Return (X, Y) of the center of cell containing provided text 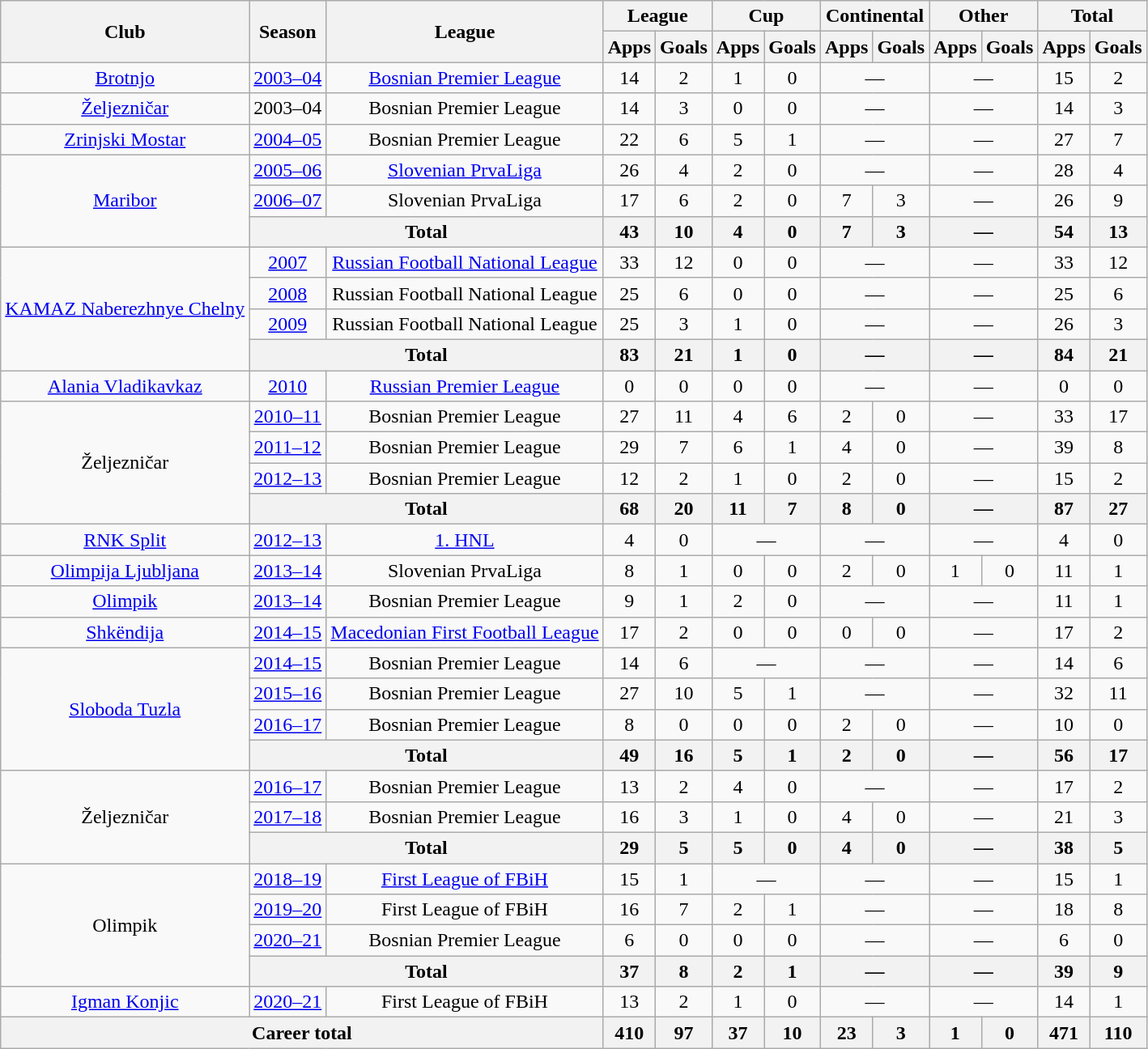
Shkëndija (125, 632)
2009 (288, 324)
2004–05 (288, 139)
20 (684, 509)
56 (1064, 755)
83 (629, 355)
28 (1064, 170)
2011–12 (288, 448)
110 (1118, 1033)
2006–07 (288, 201)
32 (1064, 694)
1. HNL (465, 540)
Other (984, 16)
22 (629, 139)
Maribor (125, 201)
Alania Vladikavkaz (125, 386)
KAMAZ Naberezhnye Chelny (125, 308)
2007 (288, 262)
Olimpija Ljubljana (125, 571)
97 (684, 1033)
Career total (302, 1033)
68 (629, 509)
Macedonian First Football League (465, 632)
2010–11 (288, 417)
RNK Split (125, 540)
Season (288, 32)
Sloboda Tuzla (125, 709)
Igman Konjic (125, 1002)
2018–19 (288, 878)
2005–06 (288, 170)
54 (1064, 231)
410 (629, 1033)
49 (629, 755)
87 (1064, 509)
2017–18 (288, 817)
Russian Premier League (465, 386)
43 (629, 231)
2008 (288, 293)
18 (1064, 910)
84 (1064, 355)
38 (1064, 847)
2019–20 (288, 910)
Cup (766, 16)
Club (125, 32)
2015–16 (288, 694)
Continental (874, 16)
Zrinjski Mostar (125, 139)
2010 (288, 386)
471 (1064, 1033)
Brotnjo (125, 78)
23 (846, 1033)
